Provide the (X, Y) coordinate of the cell's center where the given text is located.  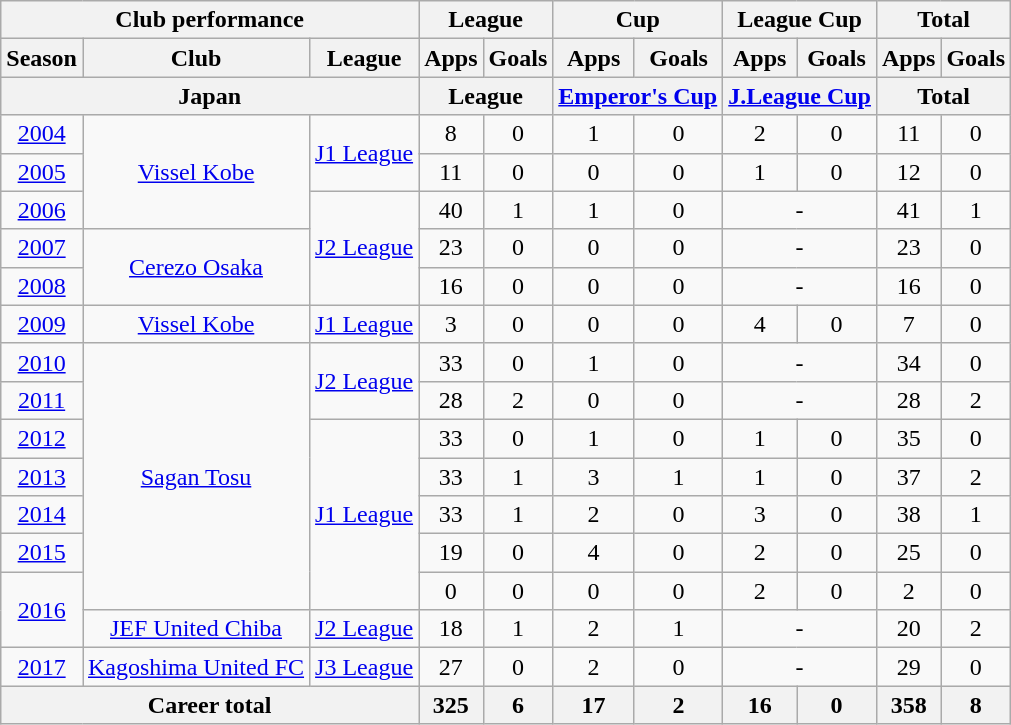
Emperor's Cup (638, 96)
17 (594, 705)
Japan (210, 96)
325 (451, 705)
40 (451, 210)
2005 (42, 172)
2012 (42, 438)
Sagan Tosu (196, 476)
34 (908, 362)
2008 (42, 286)
12 (908, 172)
2006 (42, 210)
19 (451, 553)
J.League Cup (800, 96)
18 (451, 629)
41 (908, 210)
6 (518, 705)
35 (908, 438)
2007 (42, 248)
20 (908, 629)
2010 (42, 362)
Season (42, 58)
J3 League (364, 667)
358 (908, 705)
2004 (42, 134)
Club performance (210, 20)
38 (908, 515)
29 (908, 667)
2013 (42, 477)
2017 (42, 667)
2011 (42, 400)
25 (908, 553)
37 (908, 477)
2014 (42, 515)
27 (451, 667)
2015 (42, 553)
Cerezo Osaka (196, 267)
Kagoshima United FC (196, 667)
JEF United Chiba (196, 629)
League Cup (800, 20)
Career total (210, 705)
2016 (42, 610)
2009 (42, 324)
7 (908, 324)
Club (196, 58)
Cup (638, 20)
